Output the (x, y) coordinate of the center of the cell containing the given text.  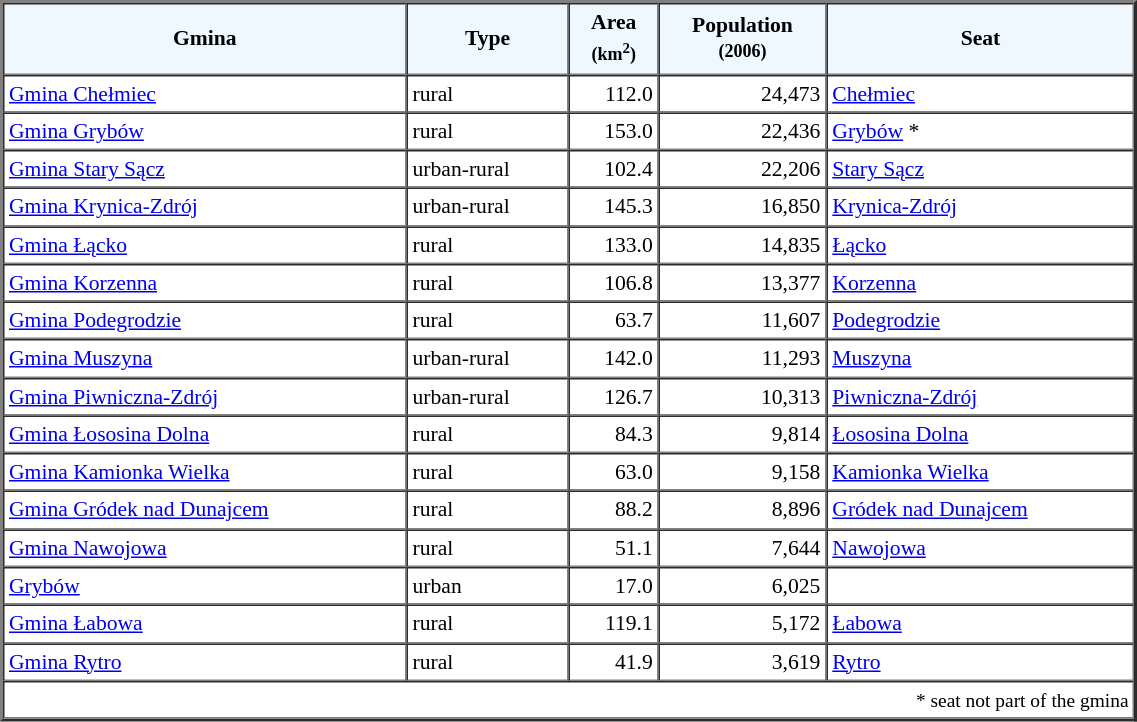
Grybów (205, 586)
Łącko (980, 245)
Muszyna (980, 359)
Chełmiec (980, 93)
urban (488, 586)
88.2 (614, 510)
133.0 (614, 245)
Gmina Łososina Dolna (205, 434)
Gmina Piwniczna-Zdrój (205, 396)
5,172 (743, 624)
Gmina Podegrodzie (205, 321)
Gródek nad Dunajcem (980, 510)
Seat (980, 38)
* seat not part of the gmina (569, 700)
Gmina Kamionka Wielka (205, 472)
3,619 (743, 662)
153.0 (614, 131)
7,644 (743, 548)
Gmina Nawojowa (205, 548)
Gmina Krynica-Zdrój (205, 207)
Kamionka Wielka (980, 472)
Gmina Gródek nad Dunajcem (205, 510)
84.3 (614, 434)
41.9 (614, 662)
Nawojowa (980, 548)
22,436 (743, 131)
Gmina Muszyna (205, 359)
Gmina Stary Sącz (205, 169)
142.0 (614, 359)
11,293 (743, 359)
51.1 (614, 548)
102.4 (614, 169)
63.0 (614, 472)
63.7 (614, 321)
Gmina Korzenna (205, 283)
Type (488, 38)
Gmina Grybów (205, 131)
11,607 (743, 321)
14,835 (743, 245)
Stary Sącz (980, 169)
10,313 (743, 396)
Piwniczna-Zdrój (980, 396)
Łososina Dolna (980, 434)
145.3 (614, 207)
Podegrodzie (980, 321)
Krynica-Zdrój (980, 207)
Rytro (980, 662)
Gmina Łabowa (205, 624)
24,473 (743, 93)
Area(km2) (614, 38)
106.8 (614, 283)
8,896 (743, 510)
Korzenna (980, 283)
Gmina Rytro (205, 662)
126.7 (614, 396)
Grybów * (980, 131)
Gmina Łącko (205, 245)
119.1 (614, 624)
13,377 (743, 283)
112.0 (614, 93)
Gmina (205, 38)
16,850 (743, 207)
9,158 (743, 472)
17.0 (614, 586)
Łabowa (980, 624)
Population(2006) (743, 38)
6,025 (743, 586)
Gmina Chełmiec (205, 93)
9,814 (743, 434)
22,206 (743, 169)
